Return the (X, Y) coordinate for the center point of the cell that contains the specified text.  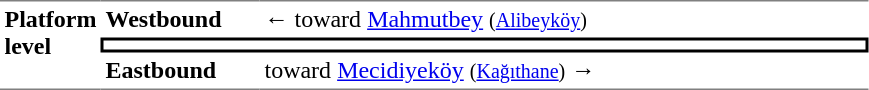
toward Mecidiyeköy (Kağıthane) → (564, 71)
Westbound (180, 19)
← toward Mahmutbey (Alibeyköy) (564, 19)
Platform level (50, 45)
Eastbound (180, 71)
